Determine the [X, Y] coordinate at the center of the cell enclosing the given text.  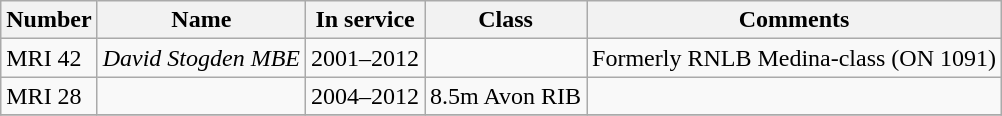
MRI 28 [49, 96]
Number [49, 20]
8.5m Avon RIB [506, 96]
Formerly RNLB Medina-class (ON 1091) [794, 58]
Comments [794, 20]
MRI 42 [49, 58]
2001–2012 [366, 58]
David Stogden MBE [201, 58]
Class [506, 20]
In service [366, 20]
2004–2012 [366, 96]
Name [201, 20]
